Identify which cell holds the provided text, then report its [X, Y] central coordinate. 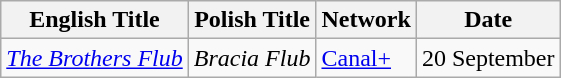
Date [488, 20]
Network [366, 20]
Canal+ [366, 58]
Bracia Flub [252, 58]
The Brothers Flub [95, 58]
Polish Title [252, 20]
20 September [488, 58]
English Title [95, 20]
